Scan for the cell matching the given text and deliver its (x, y) coordinate at center. 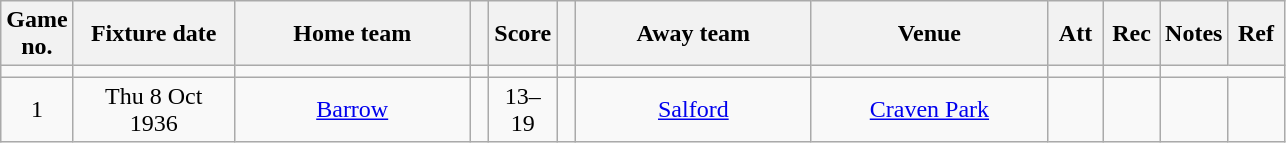
Fixture date (154, 34)
Craven Park (929, 110)
Notes (1194, 34)
Salford (693, 110)
1 (37, 110)
Thu 8 Oct 1936 (154, 110)
Venue (929, 34)
Score (523, 34)
13–19 (523, 110)
Game no. (37, 34)
Away team (693, 34)
Rec (1132, 34)
Home team (352, 34)
Barrow (352, 110)
Att (1075, 34)
Ref (1256, 34)
